Return the [X, Y] coordinate for the center point of the cell that contains the specified text.  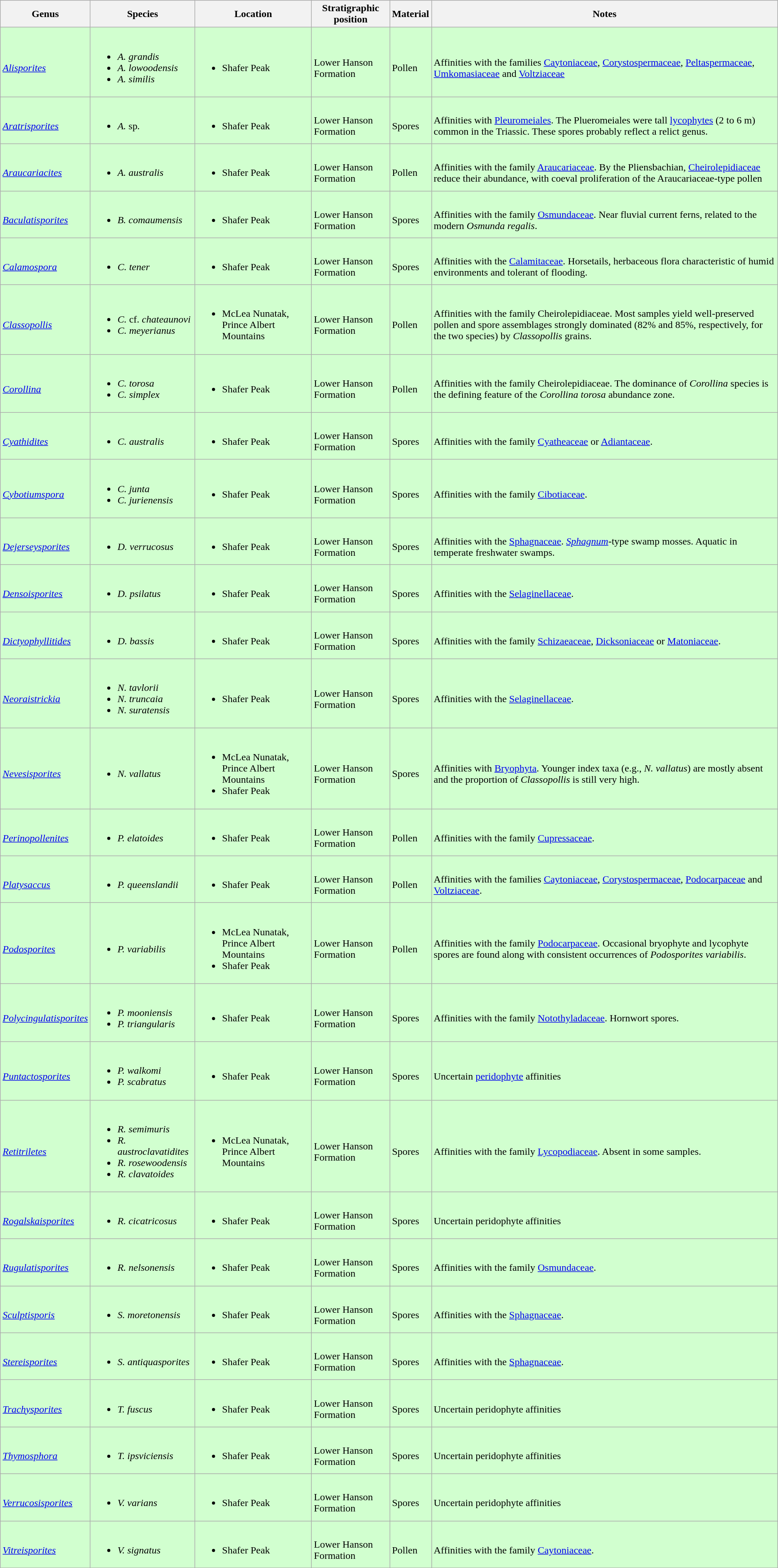
C. tener [143, 261]
V. signatus [143, 1544]
P. queenslandii [143, 880]
R. semimurisR. austroclavatiditesR. rosewoodensisR. clavatoides [143, 1146]
Neoraistrickia [45, 693]
Affinities with the families Caytoniaceae, Corystospermaceae, Peltaspermaceae, Umkomasiaceae and Voltziaceae [604, 62]
Cybotiumspora [45, 488]
Nevesisporites [45, 769]
Cyathidites [45, 436]
Corollina [45, 383]
C. australis [143, 436]
Affinities with the Sphagnaceae. Sphagnum-type swamp mosses. Aquatic in temperate freshwater swamps. [604, 541]
P. walkomiP. scabratus [143, 1071]
Affinities with the family Lycopodiaceae. Absent in some samples. [604, 1146]
Stratigraphic position [351, 14]
Location [254, 14]
V. varians [143, 1497]
Affinities with Bryophyta. Younger index taxa (e.g., N. vallatus) are mostly absent and the proportion of Classopollis is still very high. [604, 769]
Verrucosisporites [45, 1497]
R. nelsonensis [143, 1262]
B. comaumensis [143, 214]
S. moretonensis [143, 1309]
N. vallatus [143, 769]
C. torosaC. simplex [143, 383]
Rogalskaisporites [45, 1215]
Puntactosporites [45, 1071]
T. ipsviciensis [143, 1450]
Alisporites [45, 62]
T. fuscus [143, 1403]
Affinities with the family Schizaeaceae, Dicksoniaceae or Matoniaceae. [604, 635]
Rugulatisporites [45, 1262]
P. elatoides [143, 832]
Baculatisporites [45, 214]
Perinopollenites [45, 832]
Affinities with the family Osmundaceae. Near fluvial current ferns, related to the modern Osmunda regalis. [604, 214]
D. verrucosus [143, 541]
Aratrisporites [45, 121]
S. antiquasporites [143, 1356]
C. juntaC. jurienensis [143, 488]
Species [143, 14]
Araucariacites [45, 167]
Genus [45, 14]
Vitreisporites [45, 1544]
Retitriletes [45, 1146]
Polycingulatisporites [45, 1013]
Sculptisporis [45, 1309]
Stereisporites [45, 1356]
N. tavloriiN. truncaiaN. suratensis [143, 693]
Affinities with the family Notothyladaceae. Hornwort spores. [604, 1013]
Dictyophyllitides [45, 635]
Affinities with the Calamitaceae. Horsetails, herbaceous flora characteristic of humid environments and tolerant of flooding. [604, 261]
A. grandisA. lowoodensisA. similis [143, 62]
Affinities with the family Cupressaceae. [604, 832]
Affinities with the family Cibotiaceae. [604, 488]
Calamospora [45, 261]
Platysaccus [45, 880]
Affinities with the families Caytoniaceae, Corystospermaceae, Podocarpaceae and Voltziaceae. [604, 880]
Thymosphora [45, 1450]
Affinities with the family Osmundaceae. [604, 1262]
Densoisporites [45, 588]
Classopollis [45, 319]
Podosporites [45, 943]
D. bassis [143, 635]
C. cf. chateaunoviC. meyerianus [143, 319]
Dejerseysporites [45, 541]
Affinities with the family Cheirolepidiaceae. The dominance of Corollina species is the defining feature of the Corollina torosa abundance zone. [604, 383]
Notes [604, 14]
D. psilatus [143, 588]
Affinities with the family Caytoniaceae. [604, 1544]
Material [411, 14]
A. sp. [143, 121]
Trachysporites [45, 1403]
P. mooniensisP. triangularis [143, 1013]
R. cicatricosus [143, 1215]
P. variabilis [143, 943]
A. australis [143, 167]
Affinities with the family Cyatheaceae or Adiantaceae. [604, 436]
